Pinpoint the cell where the given text exists, returning its [X, Y] midpoint coordinate. 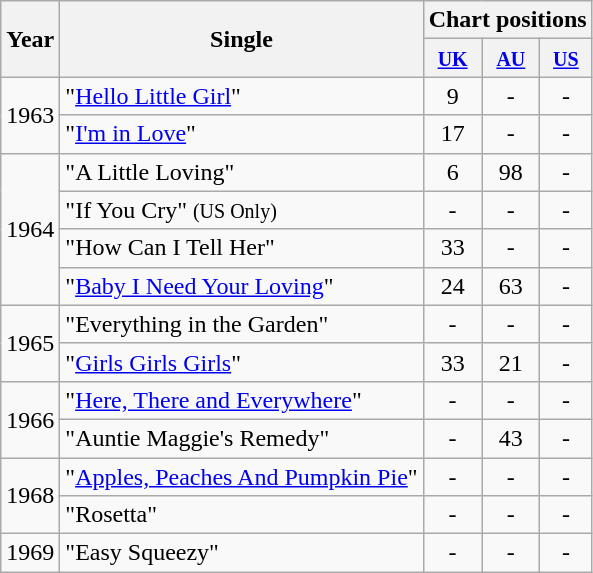
9 [452, 96]
1964 [30, 229]
1966 [30, 419]
Year [30, 39]
1963 [30, 115]
Single [242, 39]
"Easy Squeezy" [242, 553]
21 [510, 362]
43 [510, 438]
"I'm in Love" [242, 134]
1965 [30, 343]
63 [510, 286]
Chart positions [508, 20]
"How Can I Tell Her" [242, 248]
24 [452, 286]
"If You Cry" (US Only) [242, 210]
"Everything in the Garden" [242, 324]
"Girls Girls Girls" [242, 362]
"Baby I Need Your Loving" [242, 286]
1968 [30, 496]
UK [452, 58]
98 [510, 172]
AU [510, 58]
"Apples, Peaches And Pumpkin Pie" [242, 477]
"Hello Little Girl" [242, 96]
"Auntie Maggie's Remedy" [242, 438]
6 [452, 172]
17 [452, 134]
US [566, 58]
"Here, There and Everywhere" [242, 400]
"Rosetta" [242, 515]
"A Little Loving" [242, 172]
1969 [30, 553]
